For the text-containing cell, return its midpoint in [x, y] coordinate format. 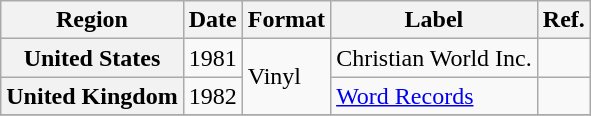
Label [434, 20]
1982 [212, 96]
United Kingdom [92, 96]
Christian World Inc. [434, 58]
Ref. [564, 20]
Word Records [434, 96]
United States [92, 58]
1981 [212, 58]
Vinyl [286, 77]
Region [92, 20]
Format [286, 20]
Date [212, 20]
